Output the (x, y) coordinate of the center of the cell containing the given text.  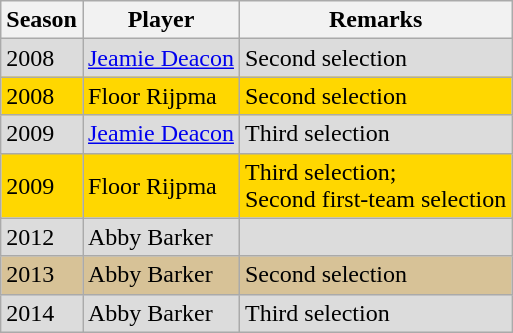
Player (160, 20)
Remarks (375, 20)
Third selection; Second first-team selection (375, 186)
2014 (42, 313)
Season (42, 20)
2012 (42, 237)
2013 (42, 275)
